For the text-containing cell, return its midpoint in (X, Y) coordinate format. 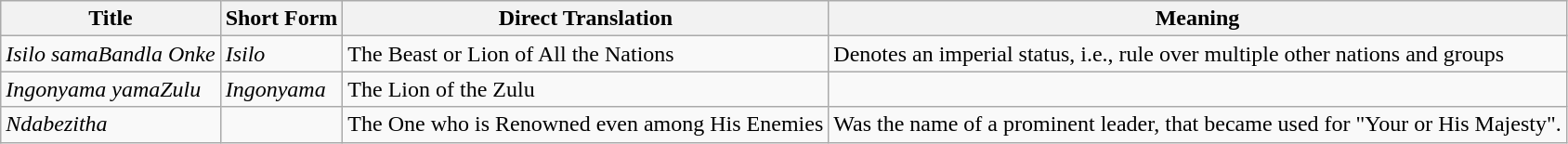
Ingonyama yamaZulu (111, 89)
The Beast or Lion of All the Nations (585, 54)
Ndabezitha (111, 124)
Was the name of a prominent leader, that became used for "Your or His Majesty". (1197, 124)
Isilo samaBandla Onke (111, 54)
Short Form (281, 19)
Ingonyama (281, 89)
Isilo (281, 54)
Denotes an imperial status, i.e., rule over multiple other nations and groups (1197, 54)
Title (111, 19)
The One who is Renowned even among His Enemies (585, 124)
Meaning (1197, 19)
Direct Translation (585, 19)
The Lion of the Zulu (585, 89)
